Return the [x, y] coordinate for the center point of the cell that contains the specified text.  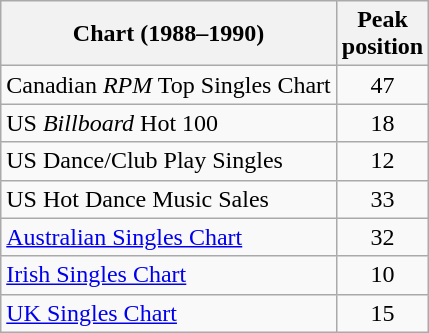
Peakposition [382, 34]
Canadian RPM Top Singles Chart [169, 85]
US Dance/Club Play Singles [169, 161]
15 [382, 313]
US Billboard Hot 100 [169, 123]
12 [382, 161]
UK Singles Chart [169, 313]
Chart (1988–1990) [169, 34]
Irish Singles Chart [169, 275]
18 [382, 123]
33 [382, 199]
Australian Singles Chart [169, 237]
US Hot Dance Music Sales [169, 199]
10 [382, 275]
47 [382, 85]
32 [382, 237]
